Output the (X, Y) coordinate of the center of the cell containing the given text.  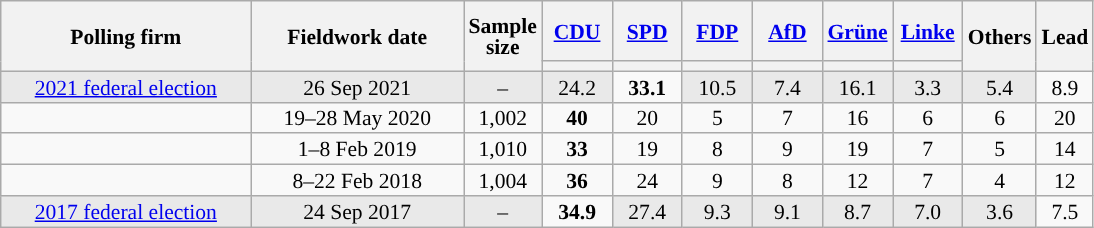
3.6 (1000, 212)
10.5 (717, 86)
34.9 (577, 212)
26 Sep 2021 (358, 86)
Fieldwork date (358, 36)
14 (1064, 150)
7.4 (787, 86)
8–22 Feb 2018 (358, 180)
SPD (647, 31)
FDP (717, 31)
24.2 (577, 86)
16 (857, 118)
7.5 (1064, 212)
9.3 (717, 212)
7.0 (928, 212)
8.7 (857, 212)
40 (577, 118)
1,002 (503, 118)
4 (1000, 180)
1,004 (503, 180)
2021 federal election (126, 86)
27.4 (647, 212)
Polling firm (126, 36)
Samplesize (503, 36)
Others (1000, 36)
1,010 (503, 150)
24 Sep 2017 (358, 212)
CDU (577, 31)
2017 federal election (126, 212)
36 (577, 180)
Lead (1064, 36)
AfD (787, 31)
33.1 (647, 86)
5.4 (1000, 86)
Linke (928, 31)
24 (647, 180)
1–8 Feb 2019 (358, 150)
9.1 (787, 212)
3.3 (928, 86)
33 (577, 150)
19–28 May 2020 (358, 118)
8.9 (1064, 86)
Grüne (857, 31)
16.1 (857, 86)
